Locate the cell with the specified text and output its (x, y) center coordinate. 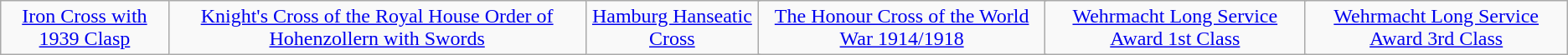
Wehrmacht Long Service Award 3rd Class (1436, 28)
The Honour Cross of the World War 1914/1918 (902, 28)
Iron Cross with 1939 Clasp (85, 28)
Knight's Cross of the Royal House Order of Hohenzollern with Swords (377, 28)
Hamburg Hanseatic Cross (672, 28)
Wehrmacht Long Service Award 1st Class (1176, 28)
